Output the (X, Y) coordinate of the center of the cell containing the given text.  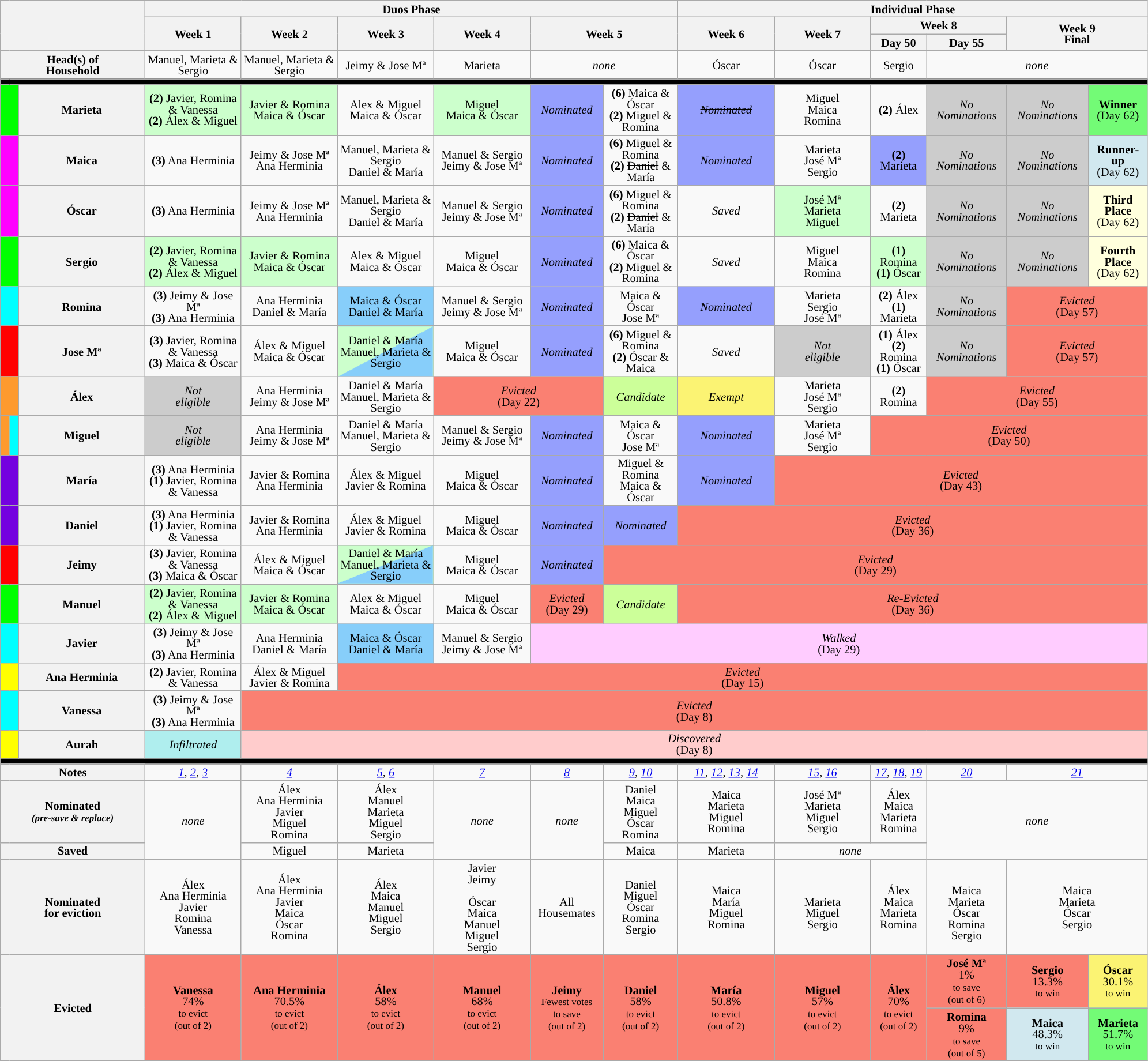
JeimyFewest votesto save(out of 2) (567, 1007)
11, 12, 13, 14 (727, 772)
MaicaMarietaMiguelRomina (727, 811)
Álex (82, 396)
Re-Evicted(Day 36) (913, 604)
Nominatedfor eviction (73, 907)
Discovered (Day 8) (694, 744)
Week 3 (385, 34)
Maica48.3%to win (1048, 1034)
17, 18, 19 (898, 772)
Head(s) ofHousehold (73, 65)
Álex58%to evict(out of 2) (385, 1007)
Evicted(Day 50) (1009, 435)
Aurah (82, 744)
Álex70%to evict(out of 2) (898, 1007)
(2) Álex (898, 110)
7 (482, 772)
Sergio13.3%to win (1048, 981)
Week 2 (289, 34)
Week 8 (939, 25)
MarietaMiguelSergio (822, 907)
(6) Miguel & Romina(2) Óscar & Maica (640, 351)
José Mª1%to save(out of 6) (966, 981)
8 (567, 772)
Manuel68%to evict(out of 2) (482, 1007)
Week 6 (727, 34)
Daniel58%to evict(out of 2) (640, 1007)
Week 5 (604, 34)
José MªMarietaMiguel (822, 210)
Romina9%to save(out of 5) (966, 1034)
Week 1 (193, 34)
ÁlexAna HerminiaJavierMaicaÓscarRomina (289, 907)
Winner(Day 62) (1118, 110)
Vanessa74%to evict(out of 2) (193, 1007)
Week 7 (822, 34)
Exempt (727, 396)
María50.8%to evict(out of 2) (727, 1007)
4 (289, 772)
Daniel (82, 525)
Ana Herminia70.5%to evict(out of 2) (289, 1007)
Jose Mª (82, 351)
Week 9Final (1077, 34)
ÁlexMaicaManuelMiguelSergio (385, 907)
Jeimy (82, 565)
Evicted(Day 55) (1037, 396)
Infiltrated (193, 744)
Miguel57%to evict(out of 2) (822, 1007)
DanielMaicaMiguelÓscarRomina (640, 811)
Javier (82, 643)
Manuel (82, 604)
Notes (73, 772)
ÁlexAna HerminiaJavierRominaVanessa (193, 907)
(1) Álex(2) Romina(1) Óscar (898, 351)
DanielMiguelÓscarRominaSergio (640, 907)
Duos Phase (411, 8)
Evicted(Day 36) (913, 525)
María (82, 480)
(1) Romina(1) Óscar (898, 261)
Fourth Place(Day 62) (1118, 261)
Evicted(Day 43) (961, 480)
Day 55 (966, 43)
Evicted(Day 8) (694, 710)
Individual Phase (913, 8)
15, 16 (822, 772)
Runner-up(Day 62) (1118, 160)
21 (1077, 772)
Day 50 (898, 43)
Miguel & RominaMaica & Óscar (640, 480)
MarietaSergioJosé Mª (822, 306)
Jeimy & Jose Mª (385, 65)
Week 4 (482, 34)
Evicted (73, 1007)
9, 10 (640, 772)
ÁlexManuelMarietaMiguelSergio (385, 811)
(2) Romina (898, 396)
JavierJeimyÓscarMaicaManuelMiguelSergio (482, 907)
AllHousemates (567, 907)
José MªMarietaMiguelSergio (822, 811)
Vanessa (82, 710)
Óscar30.1%to win (1118, 981)
Marieta51.7%to win (1118, 1034)
ÁlexAna HerminiaJavierMiguelRomina (289, 811)
Evicted(Day 22) (518, 396)
Walked(Day 29) (839, 643)
20 (966, 772)
1, 2, 3 (193, 772)
MaicaMarietaÓscarSergio (1077, 907)
Evicted(Day 15) (743, 677)
Nominated(pre-save & replace) (73, 811)
Romina (82, 306)
Third Place(Day 62) (1118, 210)
MaicaMarietaÓscarRominaSergio (966, 907)
(2) Álex(1) Marieta (898, 306)
MaicaMaríaMiguelRomina (727, 907)
Ana Herminia (82, 677)
(2) Javier, Romina & Vanessa (193, 677)
5, 6 (385, 772)
